Detect which cell encompasses the target text, then output its (X, Y) center coordinate. 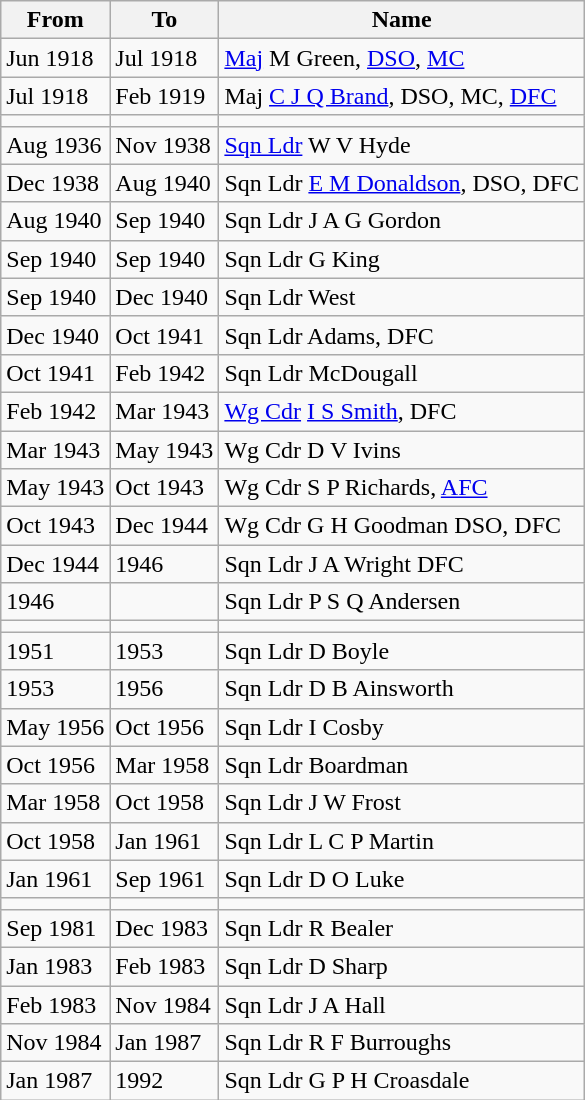
Sqn Ldr G King (402, 259)
Sep 1981 (56, 928)
Jan 1983 (56, 966)
Sqn Ldr I Cosby (402, 727)
Dec 1938 (56, 183)
Wg Cdr I S Smith, DFC (402, 411)
Sqn Ldr D O Luke (402, 879)
Sqn Ldr R Bealer (402, 928)
Sqn Ldr L C P Martin (402, 841)
Sep 1961 (164, 879)
Sqn Ldr Adams, DFC (402, 335)
Maj M Green, DSO, MC (402, 58)
Sqn Ldr D B Ainsworth (402, 689)
Sqn Ldr W V Hyde (402, 145)
Sqn Ldr West (402, 297)
Sqn Ldr J A Wright DFC (402, 564)
1956 (164, 689)
Jun 1918 (56, 58)
Name (402, 20)
Sqn Ldr E M Donaldson, DSO, DFC (402, 183)
Sqn Ldr P S Q Andersen (402, 602)
May 1956 (56, 727)
Aug 1936 (56, 145)
Feb 1919 (164, 96)
Sqn Ldr D Boyle (402, 651)
Sqn Ldr G P H Croasdale (402, 1081)
From (56, 20)
Dec 1983 (164, 928)
Sqn Ldr J A Hall (402, 1005)
Sqn Ldr J A G Gordon (402, 221)
Sqn Ldr D Sharp (402, 966)
1951 (56, 651)
To (164, 20)
1992 (164, 1081)
Wg Cdr G H Goodman DSO, DFC (402, 526)
Sqn Ldr J W Frost (402, 803)
Sqn Ldr R F Burroughs (402, 1043)
Sqn Ldr McDougall (402, 373)
Wg Cdr S P Richards, AFC (402, 488)
Nov 1938 (164, 145)
Wg Cdr D V Ivins (402, 449)
Sqn Ldr Boardman (402, 765)
Maj C J Q Brand, DSO, MC, DFC (402, 96)
